Return [x, y] of the center of cell containing provided text 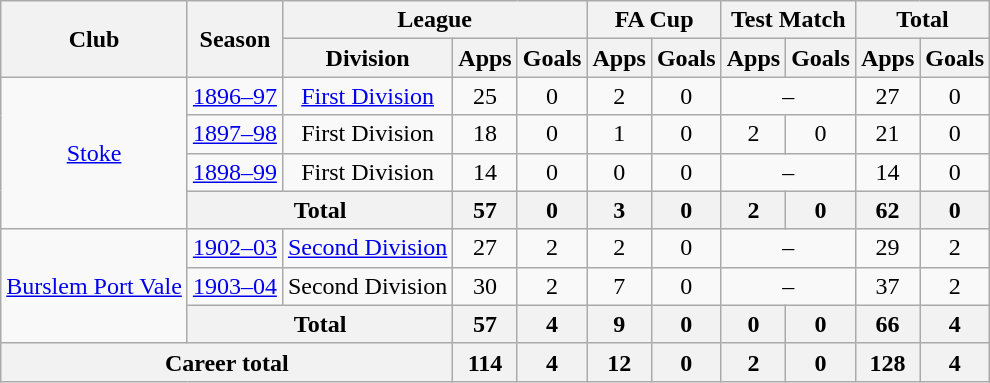
9 [619, 324]
League [434, 20]
7 [619, 286]
1 [619, 134]
Season [234, 39]
66 [887, 324]
1898–99 [234, 172]
25 [485, 96]
128 [887, 362]
30 [485, 286]
37 [887, 286]
12 [619, 362]
1896–97 [234, 96]
Division [367, 58]
18 [485, 134]
3 [619, 210]
1902–03 [234, 248]
114 [485, 362]
Club [94, 39]
29 [887, 248]
62 [887, 210]
FA Cup [654, 20]
1903–04 [234, 286]
Burslem Port Vale [94, 286]
Career total [227, 362]
Stoke [94, 153]
1897–98 [234, 134]
Test Match [788, 20]
21 [887, 134]
